From the cell containing the given text, extract its center point as [x, y] coordinate. 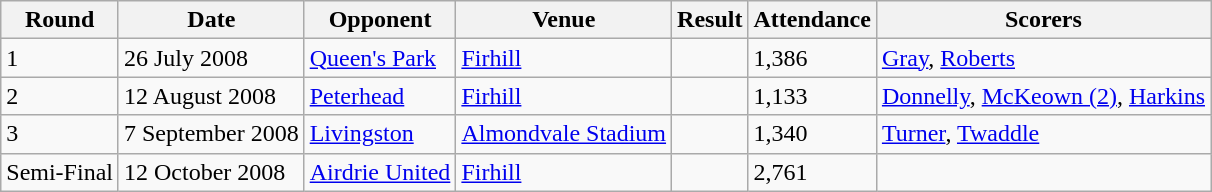
26 July 2008 [211, 58]
Almondvale Stadium [564, 134]
Scorers [1043, 20]
Gray, Roberts [1043, 58]
Livingston [380, 134]
Queen's Park [380, 58]
3 [60, 134]
12 October 2008 [211, 172]
2,761 [812, 172]
1 [60, 58]
Airdrie United [380, 172]
Round [60, 20]
Attendance [812, 20]
Donnelly, McKeown (2), Harkins [1043, 96]
Venue [564, 20]
7 September 2008 [211, 134]
1,340 [812, 134]
1,386 [812, 58]
Result [710, 20]
Date [211, 20]
1,133 [812, 96]
2 [60, 96]
Opponent [380, 20]
Semi-Final [60, 172]
12 August 2008 [211, 96]
Peterhead [380, 96]
Turner, Twaddle [1043, 134]
